Detect which cell encompasses the target text, then output its [x, y] center coordinate. 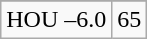
65 [130, 20]
HOU –6.0 [56, 20]
